Determine the [x, y] coordinate at the center of the cell enclosing the given text.  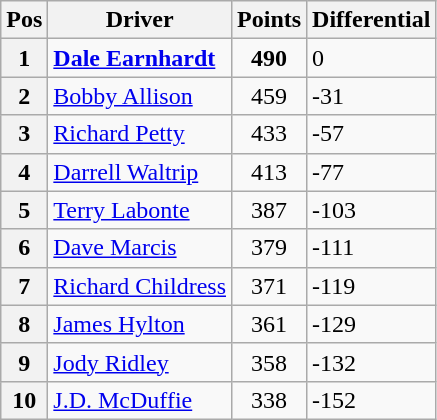
1 [24, 58]
387 [270, 210]
Richard Petty [140, 134]
7 [24, 286]
Dave Marcis [140, 248]
Differential [372, 20]
0 [372, 58]
6 [24, 248]
3 [24, 134]
2 [24, 96]
Driver [140, 20]
Points [270, 20]
490 [270, 58]
-152 [372, 400]
Jody Ridley [140, 362]
Dale Earnhardt [140, 58]
-103 [372, 210]
James Hylton [140, 324]
338 [270, 400]
-77 [372, 172]
4 [24, 172]
J.D. McDuffie [140, 400]
371 [270, 286]
-57 [372, 134]
379 [270, 248]
Richard Childress [140, 286]
9 [24, 362]
Pos [24, 20]
-129 [372, 324]
-132 [372, 362]
459 [270, 96]
Bobby Allison [140, 96]
5 [24, 210]
-31 [372, 96]
413 [270, 172]
-119 [372, 286]
Terry Labonte [140, 210]
361 [270, 324]
8 [24, 324]
10 [24, 400]
358 [270, 362]
Darrell Waltrip [140, 172]
433 [270, 134]
-111 [372, 248]
